Search for the cell housing the specified text and yield its [x, y] center coordinate. 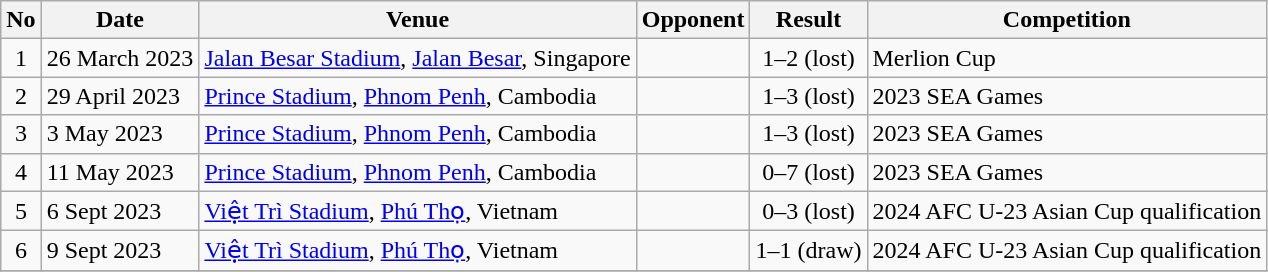
6 Sept 2023 [120, 211]
6 [21, 251]
Result [808, 20]
No [21, 20]
2 [21, 96]
1–2 (lost) [808, 58]
4 [21, 172]
26 March 2023 [120, 58]
29 April 2023 [120, 96]
1–1 (draw) [808, 251]
3 May 2023 [120, 134]
Opponent [693, 20]
Merlion Cup [1067, 58]
5 [21, 211]
11 May 2023 [120, 172]
9 Sept 2023 [120, 251]
Date [120, 20]
1 [21, 58]
Jalan Besar Stadium, Jalan Besar, Singapore [418, 58]
Venue [418, 20]
3 [21, 134]
0–7 (lost) [808, 172]
0–3 (lost) [808, 211]
Competition [1067, 20]
